Pinpoint the cell where the given text exists, returning its (x, y) midpoint coordinate. 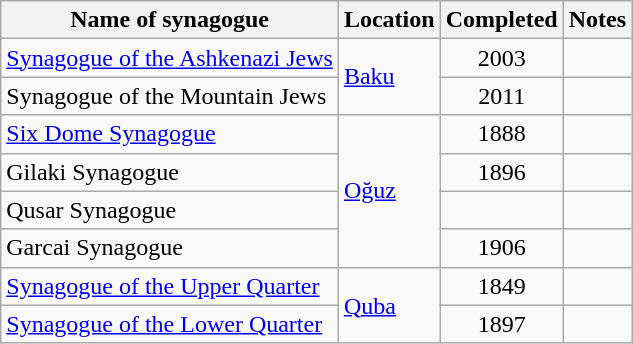
Gilaki Synagogue (170, 172)
Synagogue of the Mountain Jews (170, 96)
Six Dome Synagogue (170, 134)
Synagogue of the Ashkenazi Jews (170, 58)
Name of synagogue (170, 20)
Synagogue of the Upper Quarter (170, 286)
1888 (502, 134)
1906 (502, 248)
Qusar Synagogue (170, 210)
Quba (389, 305)
Location (389, 20)
1849 (502, 286)
Synagogue of the Lower Quarter (170, 324)
2003 (502, 58)
Baku (389, 77)
2011 (502, 96)
1897 (502, 324)
1896 (502, 172)
Completed (502, 20)
Garcai Synagogue (170, 248)
Oğuz (389, 191)
Notes (597, 20)
